Scan for the cell matching the given text and deliver its [X, Y] coordinate at center. 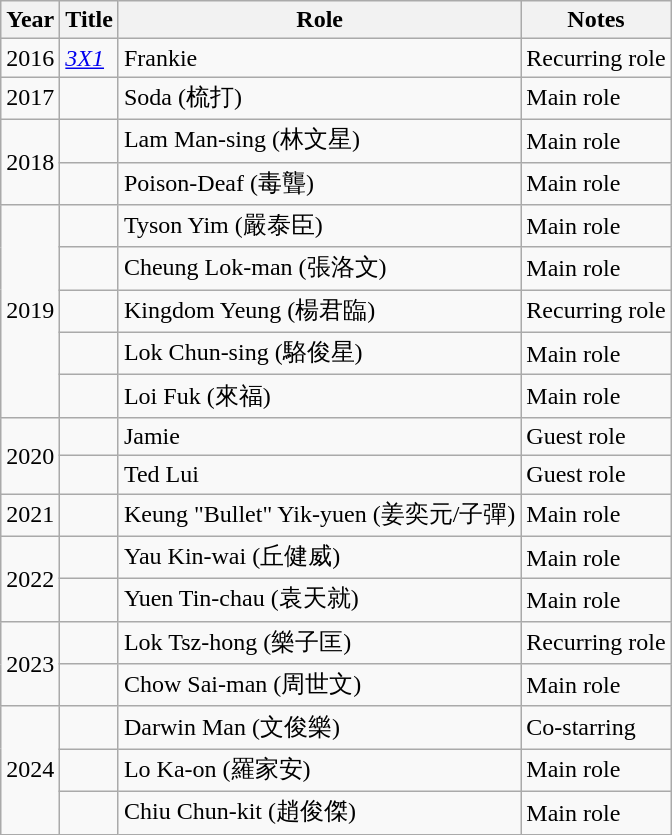
2021 [30, 516]
Jamie [319, 436]
2016 [30, 58]
Lam Man-sing (林文星) [319, 140]
Tyson Yim (嚴泰臣) [319, 226]
Chiu Chun-kit (趙俊傑) [319, 812]
2022 [30, 578]
Kingdom Yeung (楊君臨) [319, 312]
Poison-Deaf (毒聾) [319, 184]
Frankie [319, 58]
Darwin Man (文俊樂) [319, 728]
Yuen Tin-chau (袁天就) [319, 600]
Yau Kin-wai (丘健威) [319, 558]
Title [90, 20]
Keung "Bullet" Yik-yuen (姜奕元/子彈) [319, 516]
2019 [30, 312]
2024 [30, 770]
Year [30, 20]
Lo Ka-on (羅家安) [319, 770]
Role [319, 20]
Lok Chun-sing (駱俊星) [319, 354]
2023 [30, 664]
2017 [30, 98]
Co-starring [596, 728]
Loi Fuk (來福) [319, 396]
Lok Tsz-hong (樂子匡) [319, 642]
Cheung Lok-man (張洛文) [319, 268]
3X1 [90, 58]
2018 [30, 162]
Notes [596, 20]
2020 [30, 455]
Chow Sai-man (周世文) [319, 686]
Ted Lui [319, 474]
Soda (梳打) [319, 98]
